Pinpoint the cell where the given text exists, returning its [x, y] midpoint coordinate. 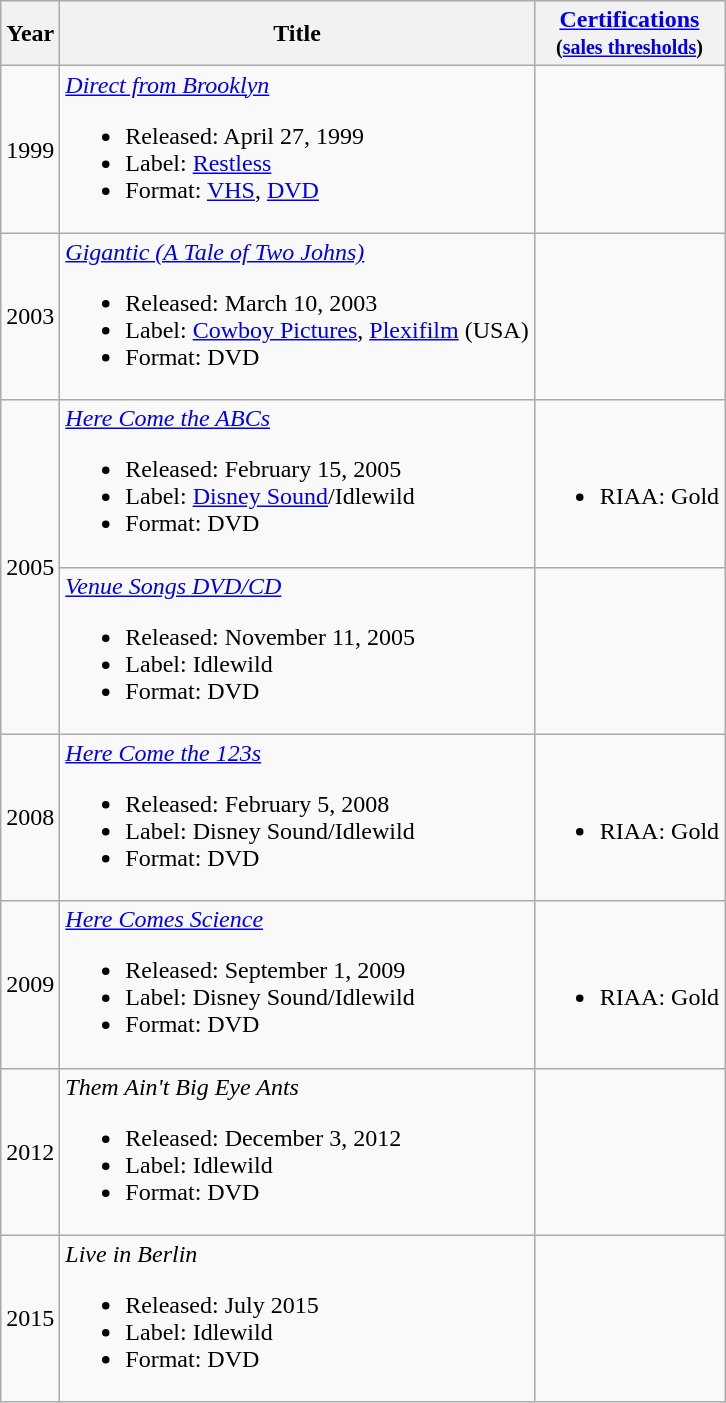
Title [297, 34]
2015 [30, 1318]
2003 [30, 316]
Them Ain't Big Eye AntsReleased: December 3, 2012Label: IdlewildFormat: DVD [297, 1152]
2008 [30, 818]
Certifications(sales thresholds) [629, 34]
2005 [30, 567]
Live in BerlinReleased: July 2015Label: IdlewildFormat: DVD [297, 1318]
Here Come the 123sReleased: February 5, 2008Label: Disney Sound/IdlewildFormat: DVD [297, 818]
Venue Songs DVD/CDReleased: November 11, 2005Label: IdlewildFormat: DVD [297, 650]
2012 [30, 1152]
Year [30, 34]
Here Comes ScienceReleased: September 1, 2009Label: Disney Sound/IdlewildFormat: DVD [297, 984]
1999 [30, 150]
Gigantic (A Tale of Two Johns)Released: March 10, 2003Label: Cowboy Pictures, Plexifilm (USA)Format: DVD [297, 316]
2009 [30, 984]
Here Come the ABCsReleased: February 15, 2005Label: Disney Sound/IdlewildFormat: DVD [297, 484]
Direct from BrooklynReleased: April 27, 1999Label: RestlessFormat: VHS, DVD [297, 150]
